Search for the cell housing the specified text and yield its [x, y] center coordinate. 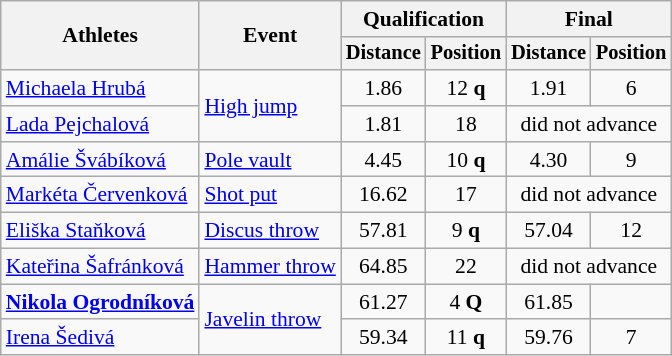
Markéta Červenková [100, 195]
57.04 [548, 231]
17 [466, 195]
Eliška Staňková [100, 231]
Athletes [100, 36]
6 [631, 88]
Shot put [270, 195]
1.86 [384, 88]
57.81 [384, 231]
Discus throw [270, 231]
9 q [466, 231]
12 [631, 231]
4.30 [548, 160]
4.45 [384, 160]
59.34 [384, 338]
7 [631, 338]
9 [631, 160]
12 q [466, 88]
Pole vault [270, 160]
22 [466, 267]
16.62 [384, 195]
1.81 [384, 124]
18 [466, 124]
Final [588, 19]
64.85 [384, 267]
61.85 [548, 302]
4 Q [466, 302]
10 q [466, 160]
Hammer throw [270, 267]
Kateřina Šafránková [100, 267]
11 q [466, 338]
Nikola Ogrodníková [100, 302]
Lada Pejchalová [100, 124]
Amálie Švábíková [100, 160]
Event [270, 36]
Javelin throw [270, 320]
Qualification [424, 19]
59.76 [548, 338]
High jump [270, 106]
Irena Šedivá [100, 338]
61.27 [384, 302]
Michaela Hrubá [100, 88]
1.91 [548, 88]
